Return [X, Y] of the center of cell containing provided text 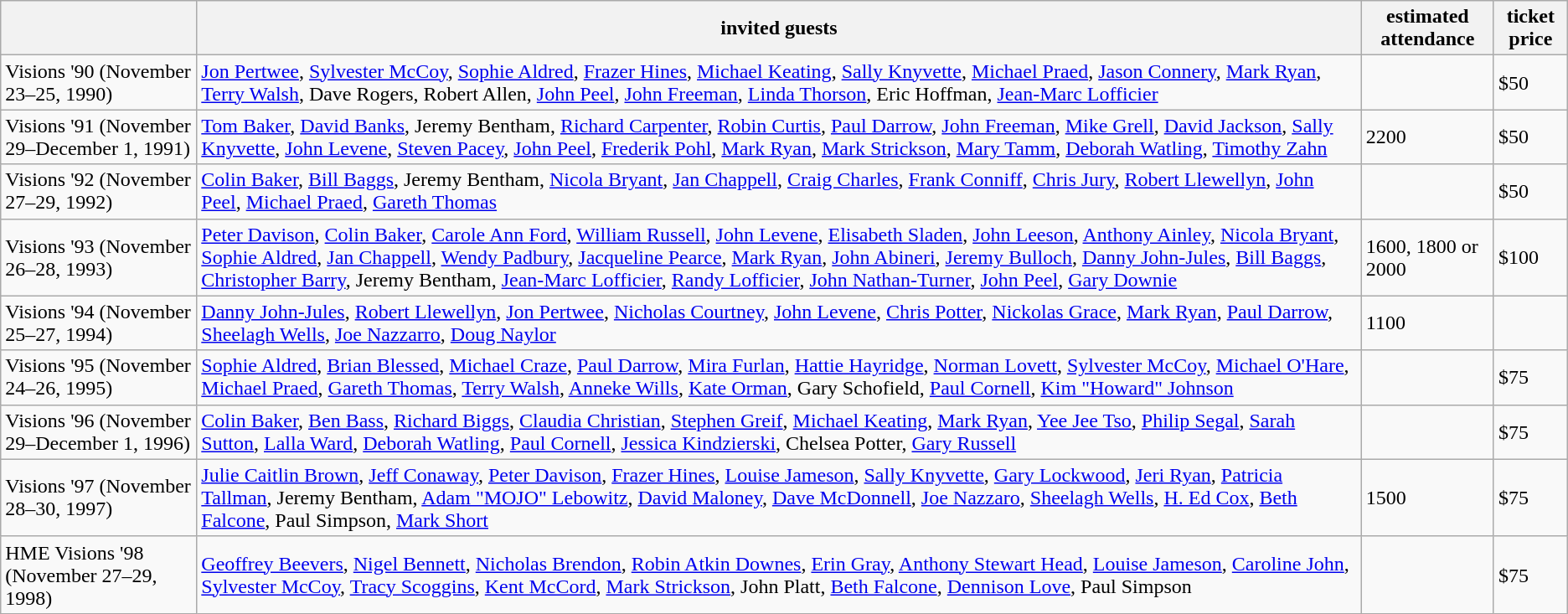
ticket price [1530, 28]
Visions '92 (November 27–29, 1992) [99, 191]
Visions '94 (November 25–27, 1994) [99, 323]
HME Visions '98 (November 27–29, 1998) [99, 575]
1100 [1427, 323]
2200 [1427, 137]
1500 [1427, 498]
estimated attendance [1427, 28]
1600, 1800 or 2000 [1427, 257]
Visions '91 (November 29–December 1, 1991) [99, 137]
invited guests [779, 28]
Visions '93 (November 26–28, 1993) [99, 257]
Visions '95 (November 24–26, 1995) [99, 377]
Visions '97 (November 28–30, 1997) [99, 498]
Visions '90 (November 23–25, 1990) [99, 82]
$100 [1530, 257]
Visions '96 (November 29–December 1, 1996) [99, 432]
